Return the [x, y] coordinate for the center point of the cell that contains the specified text.  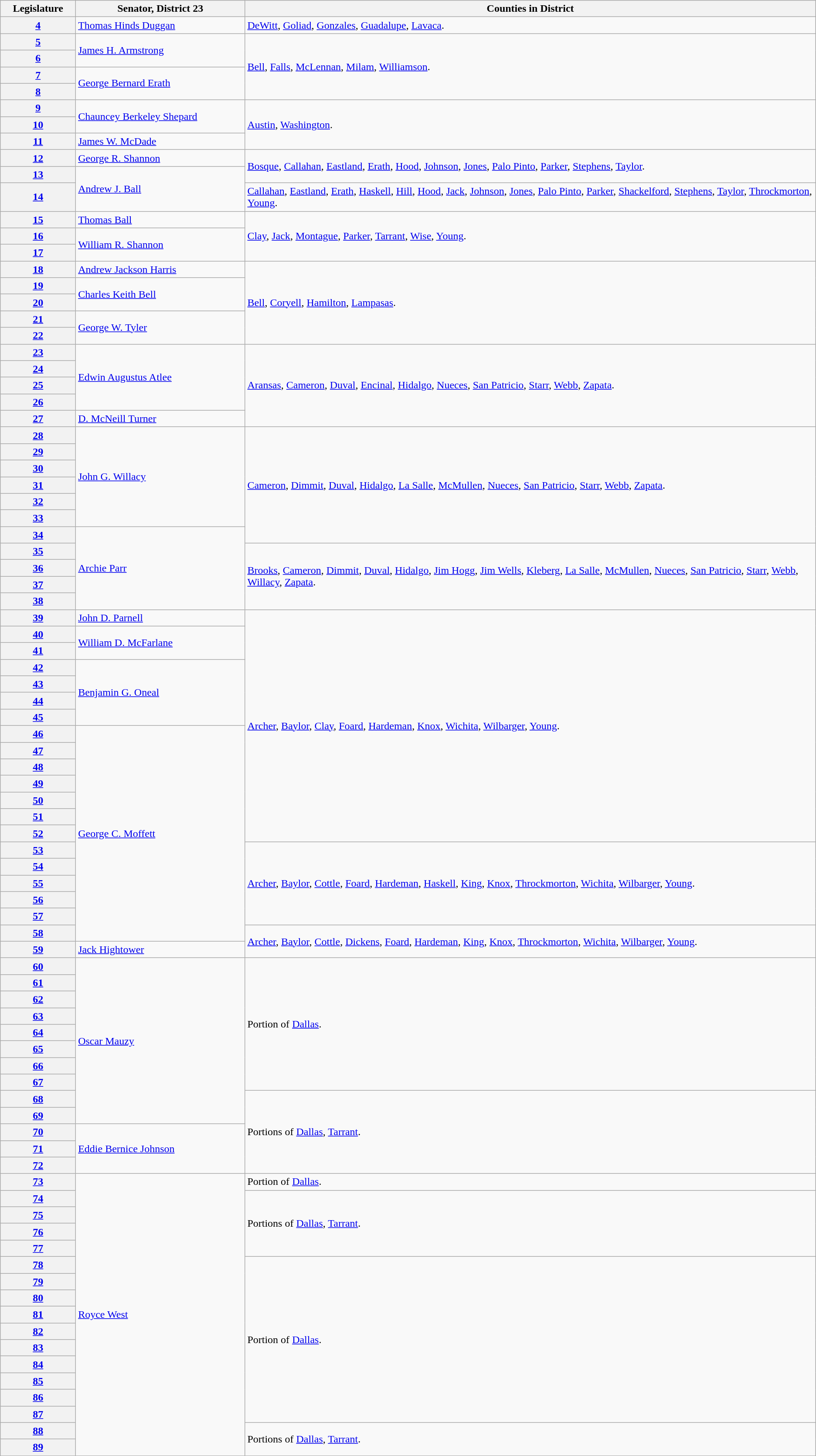
Bell, Falls, McLennan, Milam, Williamson. [530, 67]
Senator, District 23 [160, 9]
15 [38, 219]
42 [38, 667]
8 [38, 92]
73 [38, 1182]
Jack Hightower [160, 949]
43 [38, 684]
85 [38, 1381]
70 [38, 1132]
67 [38, 1082]
51 [38, 817]
47 [38, 750]
Benjamin G. Oneal [160, 692]
34 [38, 535]
6 [38, 58]
80 [38, 1298]
69 [38, 1116]
John G. Willacy [160, 476]
65 [38, 1049]
Brooks, Cameron, Dimmit, Duval, Hidalgo, Jim Hogg, Jim Wells, Kleberg, La Salle, McMullen, Nueces, San Patricio, Starr, Webb, Willacy, Zapata. [530, 576]
60 [38, 966]
32 [38, 502]
Royce West [160, 1315]
41 [38, 651]
William D. McFarlane [160, 643]
30 [38, 468]
84 [38, 1364]
William R. Shannon [160, 245]
Thomas Hinds Duggan [160, 25]
46 [38, 734]
76 [38, 1231]
48 [38, 767]
Oscar Mauzy [160, 1041]
Andrew J. Ball [160, 188]
53 [38, 850]
13 [38, 174]
45 [38, 717]
Archer, Baylor, Cottle, Dickens, Foard, Hardeman, King, Knox, Throckmorton, Wichita, Wilbarger, Young. [530, 941]
83 [38, 1348]
25 [38, 385]
George C. Moffett [160, 833]
Cameron, Dimmit, Duval, Hidalgo, La Salle, McMullen, Nueces, San Patricio, Starr, Webb, Zapata. [530, 485]
16 [38, 236]
86 [38, 1398]
George W. Tyler [160, 327]
27 [38, 418]
56 [38, 900]
33 [38, 518]
54 [38, 867]
75 [38, 1215]
George Bernard Erath [160, 83]
Bosque, Callahan, Eastland, Erath, Hood, Johnson, Jones, Palo Pinto, Parker, Stephens, Taylor. [530, 166]
Clay, Jack, Montague, Parker, Tarrant, Wise, Young. [530, 236]
58 [38, 933]
29 [38, 452]
39 [38, 618]
63 [38, 1016]
John D. Parnell [160, 618]
74 [38, 1198]
Charles Keith Bell [160, 294]
18 [38, 269]
78 [38, 1265]
9 [38, 108]
Edwin Augustus Atlee [160, 377]
19 [38, 286]
49 [38, 784]
James H. Armstrong [160, 50]
89 [38, 1447]
Archer, Baylor, Cottle, Foard, Hardeman, Haskell, King, Knox, Throckmorton, Wichita, Wilbarger, Young. [530, 883]
62 [38, 999]
26 [38, 402]
7 [38, 75]
Archer, Baylor, Clay, Foard, Hardeman, Knox, Wichita, Wilbarger, Young. [530, 725]
Bell, Coryell, Hamilton, Lampasas. [530, 303]
11 [38, 141]
37 [38, 585]
52 [38, 833]
57 [38, 916]
77 [38, 1248]
D. McNeill Turner [160, 418]
68 [38, 1099]
22 [38, 336]
Austin, Washington. [530, 125]
Chauncey Berkeley Shepard [160, 116]
44 [38, 701]
50 [38, 800]
36 [38, 568]
Archie Parr [160, 568]
14 [38, 197]
82 [38, 1331]
20 [38, 303]
Counties in District [530, 9]
21 [38, 319]
66 [38, 1066]
61 [38, 983]
Andrew Jackson Harris [160, 269]
24 [38, 369]
79 [38, 1281]
10 [38, 125]
George R. Shannon [160, 158]
James W. McDade [160, 141]
Aransas, Cameron, Duval, Encinal, Hidalgo, Nueces, San Patricio, Starr, Webb, Zapata. [530, 385]
17 [38, 253]
35 [38, 551]
Callahan, Eastland, Erath, Haskell, Hill, Hood, Jack, Johnson, Jones, Palo Pinto, Parker, Shackelford, Stephens, Taylor, Throckmorton, Young. [530, 197]
40 [38, 634]
88 [38, 1431]
28 [38, 435]
72 [38, 1165]
31 [38, 485]
71 [38, 1149]
5 [38, 42]
38 [38, 601]
Thomas Ball [160, 219]
87 [38, 1414]
64 [38, 1033]
4 [38, 25]
23 [38, 352]
Eddie Bernice Johnson [160, 1149]
55 [38, 883]
81 [38, 1315]
DeWitt, Goliad, Gonzales, Guadalupe, Lavaca. [530, 25]
59 [38, 949]
Legislature [38, 9]
12 [38, 158]
